Identify which cell holds the provided text, then report its [X, Y] central coordinate. 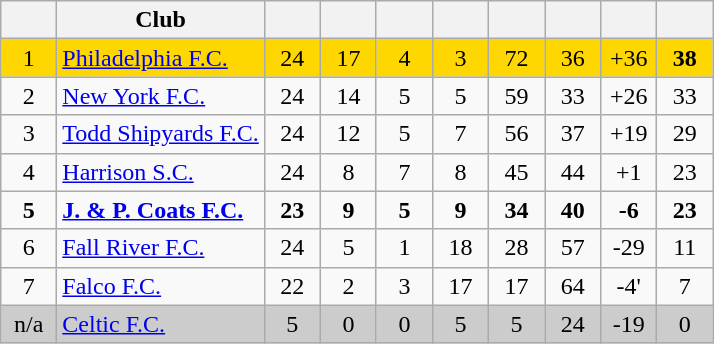
Club [160, 20]
56 [517, 134]
6 [29, 248]
Harrison S.C. [160, 172]
72 [517, 58]
29 [685, 134]
14 [348, 96]
Falco F.C. [160, 286]
18 [460, 248]
Celtic F.C. [160, 324]
+36 [629, 58]
37 [573, 134]
New York F.C. [160, 96]
11 [685, 248]
-29 [629, 248]
22 [292, 286]
64 [573, 286]
J. & P. Coats F.C. [160, 210]
36 [573, 58]
28 [517, 248]
34 [517, 210]
44 [573, 172]
45 [517, 172]
-6 [629, 210]
57 [573, 248]
59 [517, 96]
+26 [629, 96]
12 [348, 134]
Todd Shipyards F.C. [160, 134]
-4' [629, 286]
+1 [629, 172]
-19 [629, 324]
Philadelphia F.C. [160, 58]
Fall River F.C. [160, 248]
n/a [29, 324]
+19 [629, 134]
38 [685, 58]
40 [573, 210]
